Provide the (X, Y) coordinate of the cell's center where the given text is located.  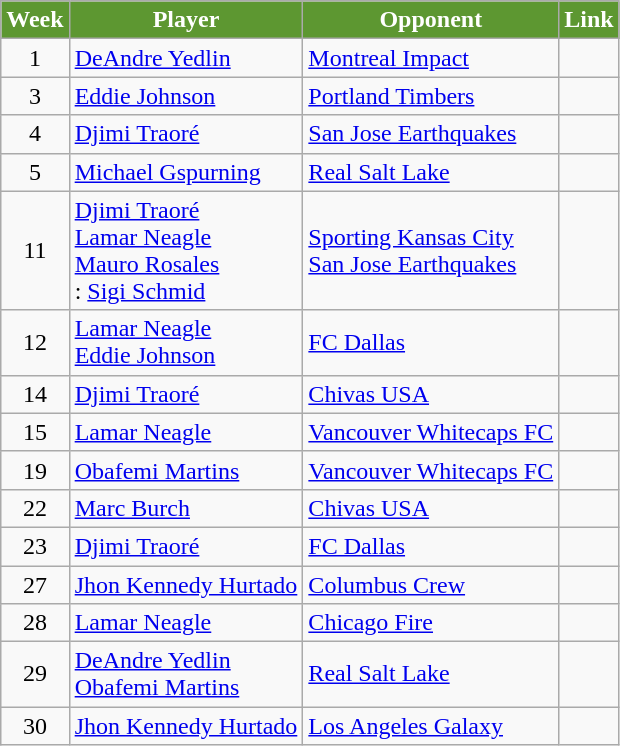
29 (35, 674)
28 (35, 623)
Los Angeles Galaxy (431, 726)
Michael Gspurning (186, 172)
Lamar Neagle Eddie Johnson (186, 342)
Chicago Fire (431, 623)
12 (35, 342)
22 (35, 508)
Opponent (431, 20)
27 (35, 585)
Columbus Crew (431, 585)
DeAndre Yedlin Obafemi Martins (186, 674)
Player (186, 20)
Montreal Impact (431, 58)
30 (35, 726)
Link (589, 20)
Portland Timbers (431, 96)
Sporting Kansas CitySan Jose Earthquakes (431, 250)
Eddie Johnson (186, 96)
1 (35, 58)
14 (35, 394)
4 (35, 134)
5 (35, 172)
23 (35, 546)
Obafemi Martins (186, 470)
Week (35, 20)
3 (35, 96)
19 (35, 470)
San Jose Earthquakes (431, 134)
Djimi Traoré Lamar Neagle Mauro Rosales: Sigi Schmid (186, 250)
Marc Burch (186, 508)
11 (35, 250)
15 (35, 432)
DeAndre Yedlin (186, 58)
